Provide the [X, Y] coordinate of the cell's center where the given text is located.  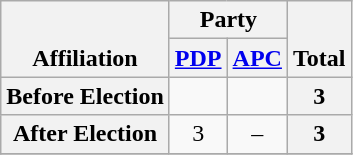
APC [257, 58]
– [257, 134]
Affiliation [86, 39]
Party [228, 20]
Total [319, 39]
PDP [198, 58]
Before Election [86, 96]
After Election [86, 134]
